Search for the cell housing the specified text and yield its (x, y) center coordinate. 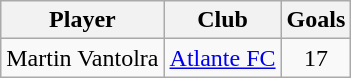
Atlante FC (222, 58)
Martin Vantolra (82, 58)
Goals (316, 20)
Club (222, 20)
17 (316, 58)
Player (82, 20)
